For the text-containing cell, return its midpoint in (x, y) coordinate format. 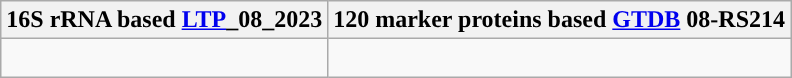
120 marker proteins based GTDB 08-RS214 (560, 20)
16S rRNA based LTP_08_2023 (164, 20)
